Pinpoint the cell where the given text exists, returning its (x, y) midpoint coordinate. 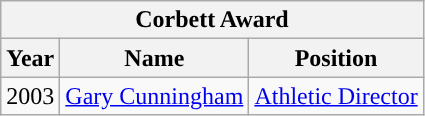
Gary Cunningham (154, 96)
2003 (30, 96)
Position (336, 58)
Year (30, 58)
Name (154, 58)
Athletic Director (336, 96)
Corbett Award (212, 20)
